Return the [X, Y] coordinate for the center point of the cell that contains the specified text.  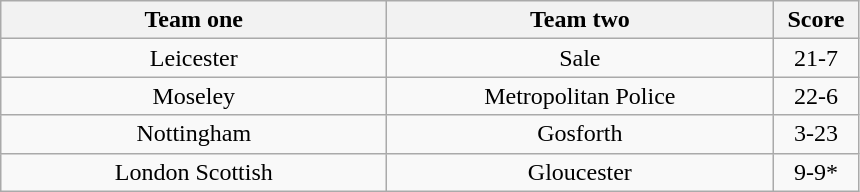
Moseley [194, 96]
3-23 [816, 134]
Nottingham [194, 134]
9-9* [816, 172]
Gosforth [580, 134]
Metropolitan Police [580, 96]
Gloucester [580, 172]
Sale [580, 58]
Team two [580, 20]
Team one [194, 20]
London Scottish [194, 172]
Leicester [194, 58]
22-6 [816, 96]
21-7 [816, 58]
Score [816, 20]
